Pinpoint the cell where the given text exists, returning its [X, Y] midpoint coordinate. 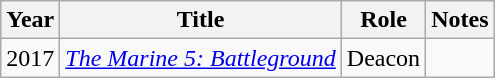
Title [200, 20]
2017 [30, 58]
The Marine 5: Battleground [200, 58]
Year [30, 20]
Notes [460, 20]
Deacon [383, 58]
Role [383, 20]
